From the cell containing the given text, extract its center point as [x, y] coordinate. 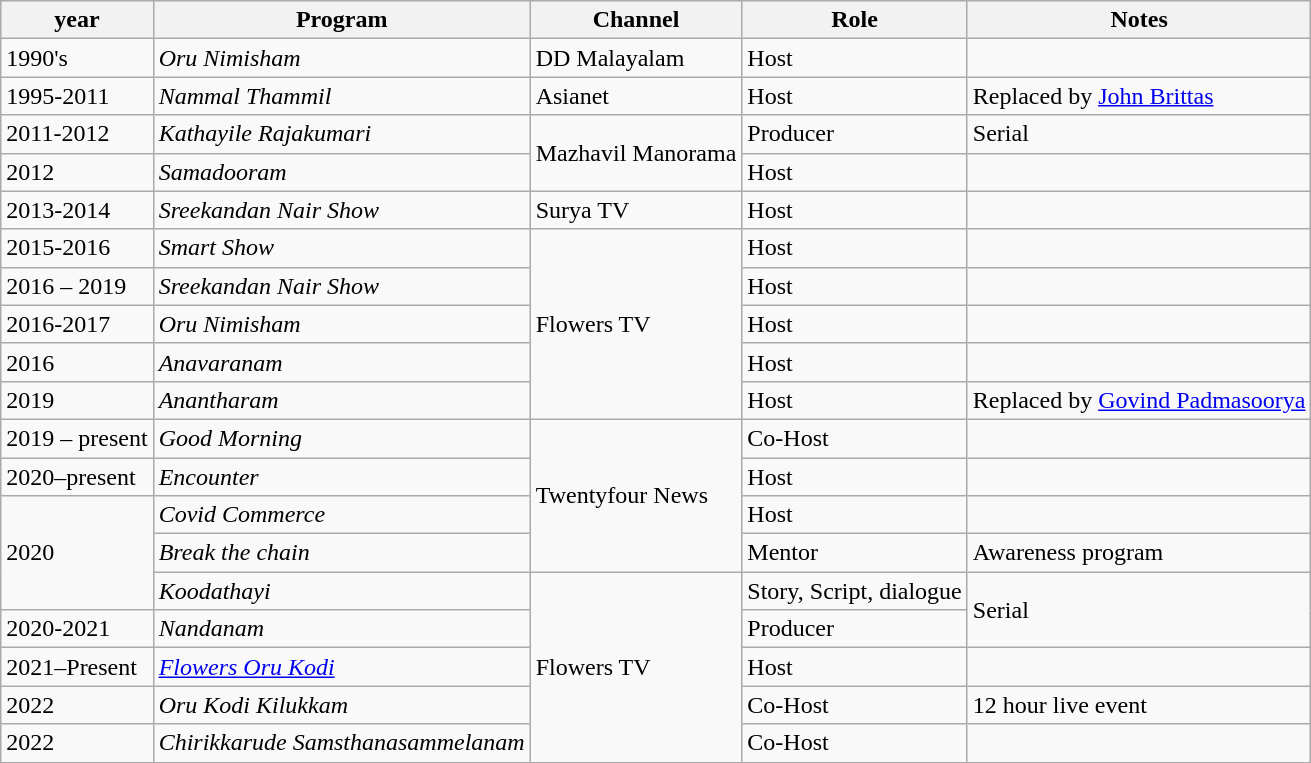
Story, Script, dialogue [854, 591]
1995-2011 [77, 96]
1990's [77, 58]
Program [342, 20]
Flowers Oru Kodi [342, 667]
Role [854, 20]
2016-2017 [77, 324]
Break the chain [342, 553]
2020-2021 [77, 629]
2020–present [77, 477]
Kathayile Rajakumari [342, 134]
Encounter [342, 477]
Twentyfour News [636, 495]
2011-2012 [77, 134]
2020 [77, 553]
Good Morning [342, 438]
Asianet [636, 96]
2013-2014 [77, 210]
DD Malayalam [636, 58]
Oru Kodi Kilukkam [342, 705]
Mentor [854, 553]
2019 – present [77, 438]
2012 [77, 172]
Chirikkarude Samsthanasammelanam [342, 743]
Covid Commerce [342, 515]
Surya TV [636, 210]
12 hour live event [1139, 705]
Samadooram [342, 172]
Channel [636, 20]
Notes [1139, 20]
Smart Show [342, 248]
Awareness program [1139, 553]
2016 [77, 362]
Nammal Thammil [342, 96]
Replaced by Govind Padmasoorya [1139, 400]
Nandanam [342, 629]
Anavaranam [342, 362]
Anantharam [342, 400]
2021–Present [77, 667]
Mazhavil Manorama [636, 153]
Replaced by John Brittas [1139, 96]
2019 [77, 400]
Koodathayi [342, 591]
year [77, 20]
2015-2016 [77, 248]
2016 – 2019 [77, 286]
